Determine the (x, y) coordinate at the center of the cell enclosing the given text.  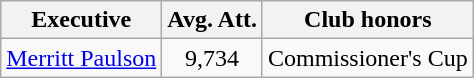
Merritt Paulson (82, 58)
Avg. Att. (212, 20)
Club honors (368, 20)
Executive (82, 20)
9,734 (212, 58)
Commissioner's Cup (368, 58)
